Search for the cell housing the specified text and yield its (X, Y) center coordinate. 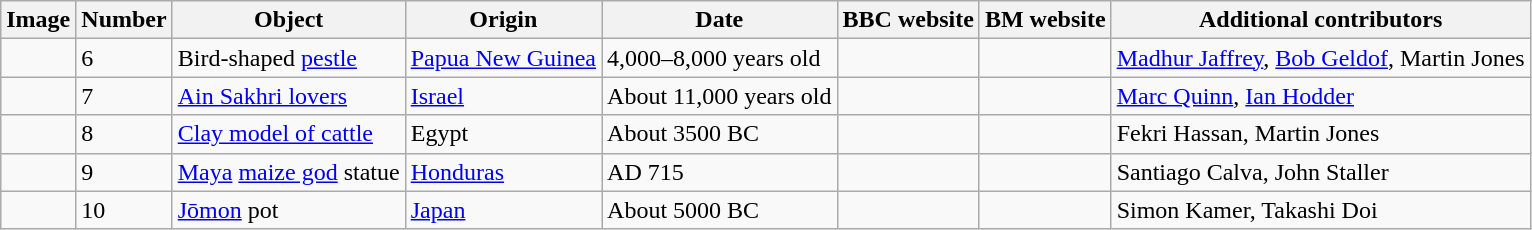
Number (124, 20)
BBC website (908, 20)
Marc Quinn, Ian Hodder (1320, 96)
Honduras (503, 172)
Santiago Calva, John Staller (1320, 172)
Israel (503, 96)
Clay model of cattle (288, 134)
10 (124, 210)
Madhur Jaffrey, Bob Geldof, Martin Jones (1320, 58)
About 5000 BC (720, 210)
Origin (503, 20)
4,000–8,000 years old (720, 58)
Image (38, 20)
Japan (503, 210)
Papua New Guinea (503, 58)
Simon Kamer, Takashi Doi (1320, 210)
Jōmon pot (288, 210)
6 (124, 58)
Ain Sakhri lovers (288, 96)
Object (288, 20)
Date (720, 20)
Fekri Hassan, Martin Jones (1320, 134)
Bird-shaped pestle (288, 58)
8 (124, 134)
About 11,000 years old (720, 96)
BM website (1045, 20)
Egypt (503, 134)
7 (124, 96)
About 3500 BC (720, 134)
9 (124, 172)
AD 715 (720, 172)
Additional contributors (1320, 20)
Maya maize god statue (288, 172)
